Identify which cell holds the provided text, then report its [X, Y] central coordinate. 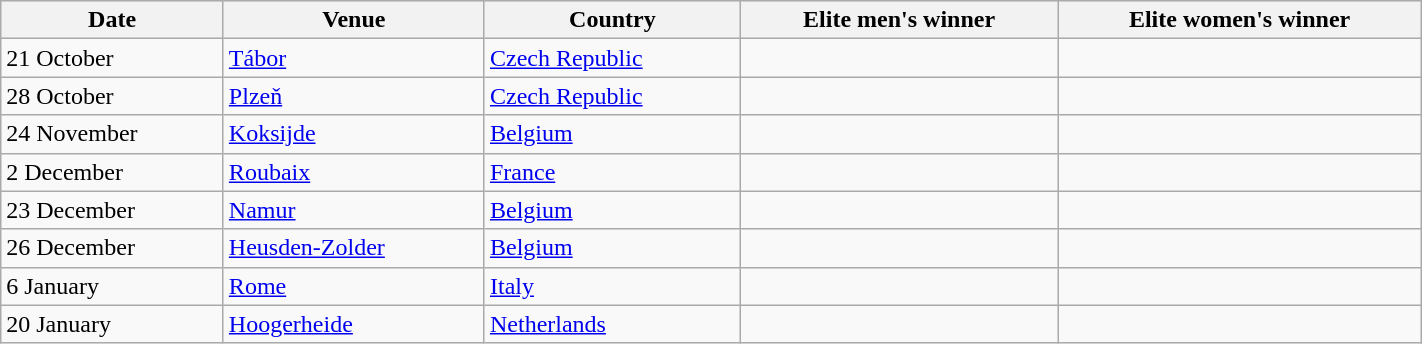
Hoogerheide [354, 324]
Heusden-Zolder [354, 248]
Date [112, 20]
24 November [112, 134]
Rome [354, 286]
23 December [112, 210]
Namur [354, 210]
Venue [354, 20]
Tábor [354, 58]
20 January [112, 324]
6 January [112, 286]
Roubaix [354, 172]
Country [612, 20]
France [612, 172]
Netherlands [612, 324]
Elite women's winner [1240, 20]
Italy [612, 286]
Koksijde [354, 134]
28 October [112, 96]
Plzeň [354, 96]
21 October [112, 58]
Elite men's winner [898, 20]
26 December [112, 248]
2 December [112, 172]
